From the cell containing the given text, extract its center point as [X, Y] coordinate. 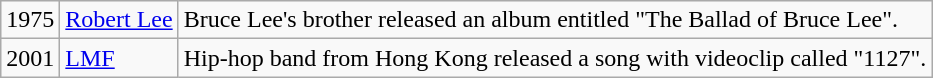
1975 [30, 20]
2001 [30, 58]
Hip-hop band from Hong Kong released a song with videoclip called "1127". [555, 58]
Bruce Lee's brother released an album entitled "The Ballad of Bruce Lee". [555, 20]
LMF [119, 58]
Robert Lee [119, 20]
